Find where the given text appears and provide that cell's center as [X, Y] coordinate. 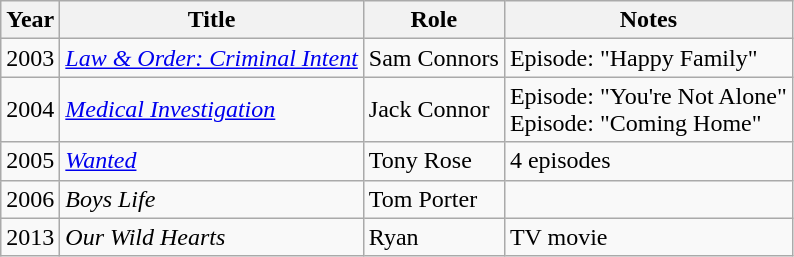
Our Wild Hearts [212, 237]
2003 [30, 58]
Episode: "You're Not Alone"Episode: "Coming Home" [648, 110]
2005 [30, 161]
2013 [30, 237]
4 episodes [648, 161]
Tom Porter [434, 199]
Jack Connor [434, 110]
Ryan [434, 237]
TV movie [648, 237]
Law & Order: Criminal Intent [212, 58]
Sam Connors [434, 58]
Notes [648, 20]
Medical Investigation [212, 110]
Wanted [212, 161]
2006 [30, 199]
Title [212, 20]
Role [434, 20]
Tony Rose [434, 161]
2004 [30, 110]
Boys Life [212, 199]
Episode: "Happy Family" [648, 58]
Year [30, 20]
